Output the [X, Y] coordinate of the center of the cell containing the given text.  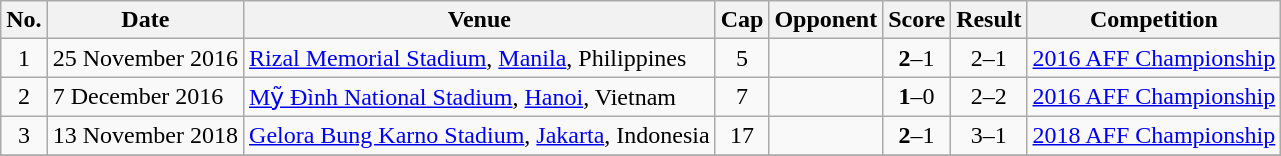
7 December 2016 [145, 97]
17 [742, 135]
Gelora Bung Karno Stadium, Jakarta, Indonesia [480, 135]
Date [145, 20]
1–0 [917, 97]
Venue [480, 20]
25 November 2016 [145, 58]
1 [24, 58]
7 [742, 97]
Score [917, 20]
5 [742, 58]
Cap [742, 20]
Result [989, 20]
No. [24, 20]
13 November 2018 [145, 135]
2018 AFF Championship [1154, 135]
Competition [1154, 20]
3 [24, 135]
2 [24, 97]
Rizal Memorial Stadium, Manila, Philippines [480, 58]
Mỹ Đình National Stadium, Hanoi, Vietnam [480, 97]
Opponent [826, 20]
3–1 [989, 135]
2–2 [989, 97]
